Search for the cell housing the specified text and yield its [X, Y] center coordinate. 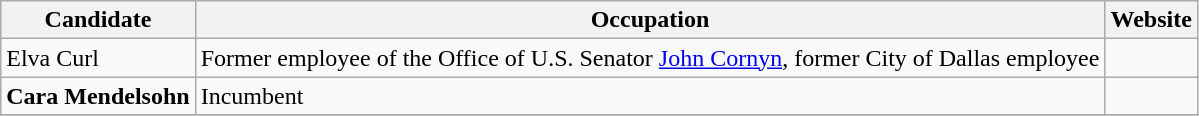
Candidate [98, 20]
Elva Curl [98, 58]
Incumbent [650, 96]
Former employee of the Office of U.S. Senator John Cornyn, former City of Dallas employee [650, 58]
Website [1151, 20]
Cara Mendelsohn [98, 96]
Occupation [650, 20]
